From the cell containing the given text, extract its center point as (x, y) coordinate. 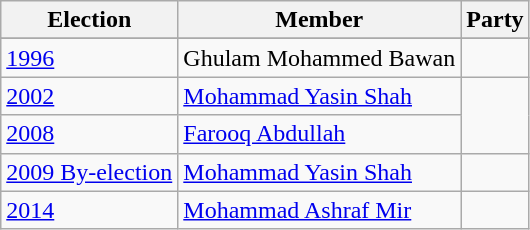
2008 (90, 134)
2002 (90, 96)
Ghulam Mohammed Bawan (320, 58)
Mohammad Ashraf Mir (320, 210)
2014 (90, 210)
Farooq Abdullah (320, 134)
Party (495, 20)
Member (320, 20)
Election (90, 20)
1996 (90, 58)
2009 By-election (90, 172)
